Find where the given text appears and provide that cell's center as (x, y) coordinate. 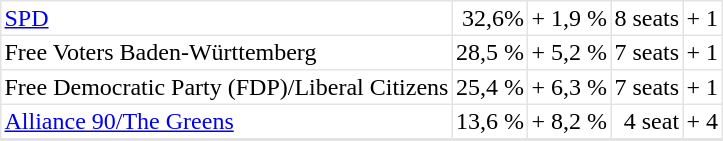
Free Voters Baden-Württemberg (227, 52)
28,5 % (490, 52)
Free Democratic Party (FDP)/Liberal Citizens (227, 86)
13,6 % (490, 122)
25,4 % (490, 86)
4 seat (646, 122)
+ 5,2 % (569, 52)
32,6% (490, 18)
Alliance 90/The Greens (227, 122)
8 seats (646, 18)
+ 6,3 % (569, 86)
+ 4 (703, 122)
SPD (227, 18)
+ 8,2 % (569, 122)
+ 1,9 % (569, 18)
